Search for the cell housing the specified text and yield its [x, y] center coordinate. 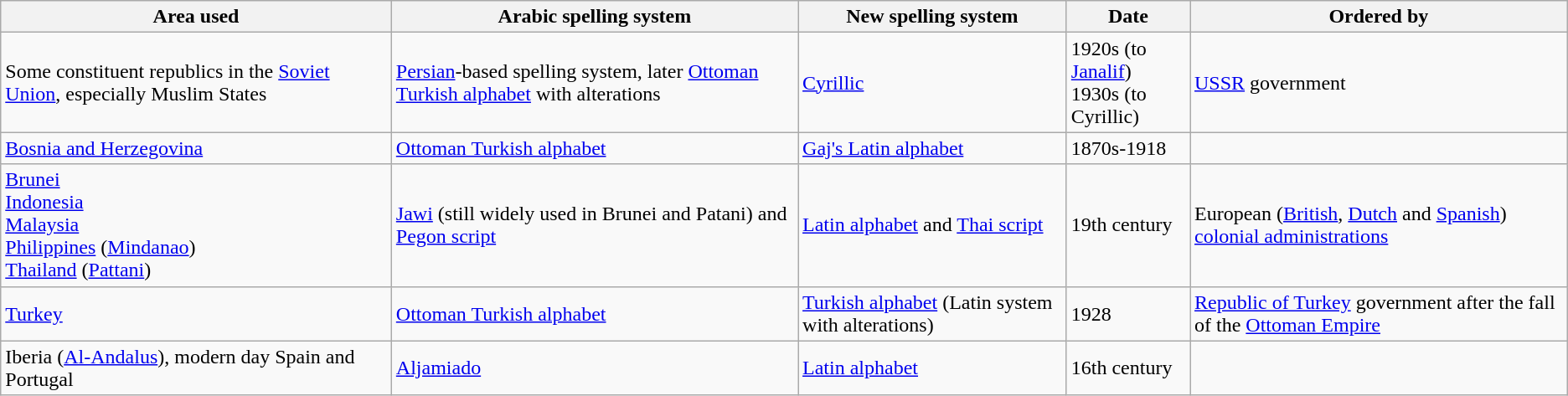
Cyrillic [933, 82]
Ordered by [1379, 17]
16th century [1127, 368]
Latin alphabet [933, 368]
1928 [1127, 313]
Jawi (still widely used in Brunei and Patani) and Pegon script [595, 225]
Persian-based spelling system, later Ottoman Turkish alphabet with alterations [595, 82]
USSR government [1379, 82]
Turkish alphabet (Latin system with alterations) [933, 313]
1920s (to Janalif)1930s (to Cyrillic) [1127, 82]
19th century [1127, 225]
Some constituent republics in the Soviet Union, especially Muslim States [196, 82]
Turkey [196, 313]
Bosnia and Herzegovina [196, 148]
European (British, Dutch and Spanish) colonial administrations [1379, 225]
Area used [196, 17]
BruneiIndonesiaMalaysiaPhilippines (Mindanao)Thailand (Pattani) [196, 225]
Arabic spelling system [595, 17]
Aljamiado [595, 368]
Iberia (Al-Andalus), modern day Spain and Portugal [196, 368]
Republic of Turkey government after the fall of the Ottoman Empire [1379, 313]
Latin alphabet and Thai script [933, 225]
New spelling system [933, 17]
Gaj's Latin alphabet [933, 148]
1870s-1918 [1127, 148]
Date [1127, 17]
